Detect which cell encompasses the target text, then output its (x, y) center coordinate. 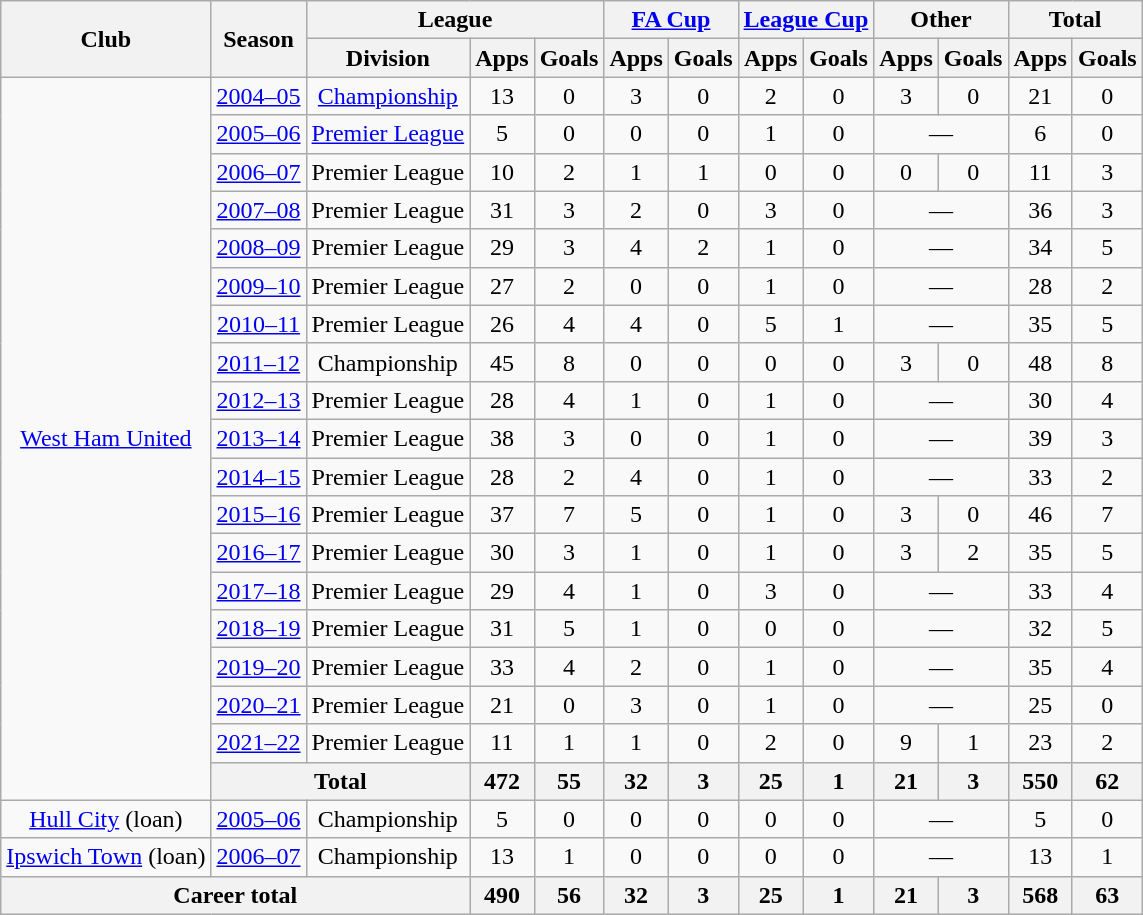
45 (502, 362)
2008–09 (258, 248)
9 (906, 743)
48 (1040, 362)
2015–16 (258, 515)
West Ham United (106, 438)
62 (1107, 781)
2007–08 (258, 210)
34 (1040, 248)
2013–14 (258, 438)
56 (569, 895)
46 (1040, 515)
FA Cup (671, 20)
26 (502, 324)
Ipswich Town (loan) (106, 857)
Season (258, 39)
38 (502, 438)
63 (1107, 895)
490 (502, 895)
Other (941, 20)
2009–10 (258, 286)
Club (106, 39)
2017–18 (258, 591)
36 (1040, 210)
2016–17 (258, 553)
League Cup (806, 20)
2014–15 (258, 477)
Career total (236, 895)
472 (502, 781)
37 (502, 515)
6 (1040, 134)
2019–20 (258, 667)
2021–22 (258, 743)
2004–05 (258, 96)
27 (502, 286)
2018–19 (258, 629)
39 (1040, 438)
10 (502, 172)
Hull City (loan) (106, 819)
League (455, 20)
2011–12 (258, 362)
Division (388, 58)
55 (569, 781)
2012–13 (258, 400)
2010–11 (258, 324)
23 (1040, 743)
2020–21 (258, 705)
568 (1040, 895)
550 (1040, 781)
